Pinpoint the cell where the given text exists, returning its (X, Y) midpoint coordinate. 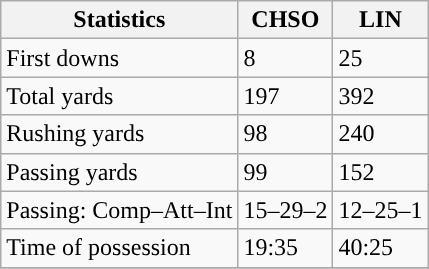
12–25–1 (380, 210)
197 (286, 96)
Passing yards (120, 172)
First downs (120, 58)
Passing: Comp–Att–Int (120, 210)
19:35 (286, 248)
Rushing yards (120, 134)
25 (380, 58)
392 (380, 96)
Statistics (120, 20)
98 (286, 134)
8 (286, 58)
LIN (380, 20)
240 (380, 134)
152 (380, 172)
99 (286, 172)
Time of possession (120, 248)
40:25 (380, 248)
15–29–2 (286, 210)
Total yards (120, 96)
CHSO (286, 20)
